Scan for the cell matching the given text and deliver its (x, y) coordinate at center. 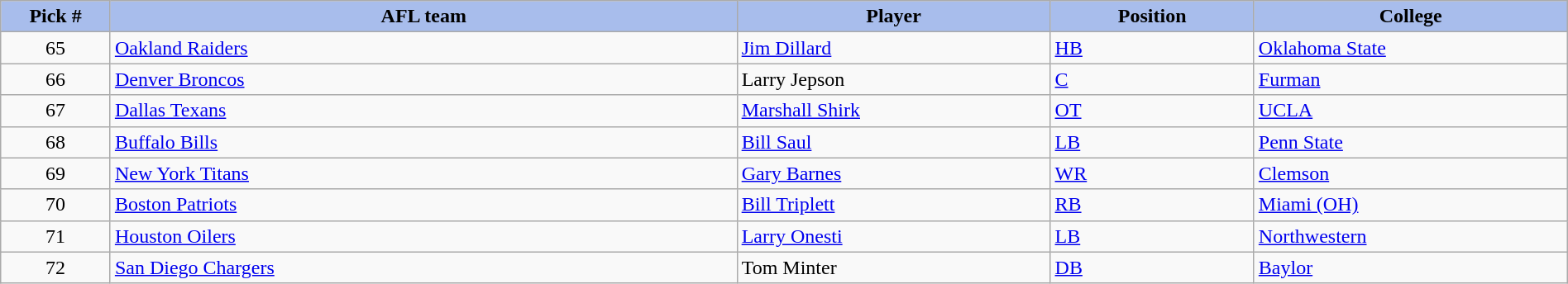
WR (1152, 173)
Houston Oilers (423, 236)
Buffalo Bills (423, 142)
Clemson (1411, 173)
UCLA (1411, 111)
68 (56, 142)
Dallas Texans (423, 111)
67 (56, 111)
Position (1152, 17)
College (1411, 17)
New York Titans (423, 173)
San Diego Chargers (423, 267)
Penn State (1411, 142)
Player (893, 17)
Larry Onesti (893, 236)
Jim Dillard (893, 48)
70 (56, 205)
OT (1152, 111)
Pick # (56, 17)
Miami (OH) (1411, 205)
Tom Minter (893, 267)
DB (1152, 267)
Oklahoma State (1411, 48)
71 (56, 236)
Boston Patriots (423, 205)
Larry Jepson (893, 79)
Bill Triplett (893, 205)
Marshall Shirk (893, 111)
65 (56, 48)
Northwestern (1411, 236)
HB (1152, 48)
72 (56, 267)
C (1152, 79)
Bill Saul (893, 142)
66 (56, 79)
Gary Barnes (893, 173)
Baylor (1411, 267)
RB (1152, 205)
69 (56, 173)
AFL team (423, 17)
Oakland Raiders (423, 48)
Furman (1411, 79)
Denver Broncos (423, 79)
